Return (X, Y) of the center of cell containing provided text 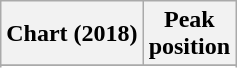
Chart (2018) (72, 34)
Peakposition (189, 34)
